Output the (x, y) coordinate of the center of the cell containing the given text.  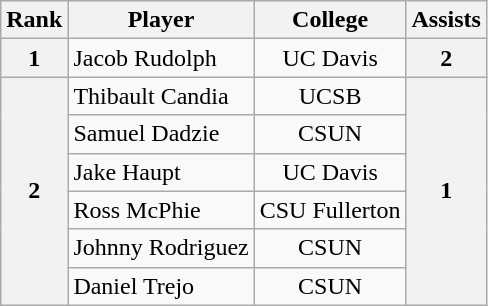
Jake Haupt (161, 172)
Samuel Dadzie (161, 134)
Player (161, 20)
CSU Fullerton (330, 210)
College (330, 20)
Assists (446, 20)
Ross McPhie (161, 210)
UCSB (330, 96)
Johnny Rodriguez (161, 248)
Rank (34, 20)
Thibault Candia (161, 96)
Daniel Trejo (161, 286)
Jacob Rudolph (161, 58)
